Extract the [X, Y] coordinate from the center of the cell holding the provided text.  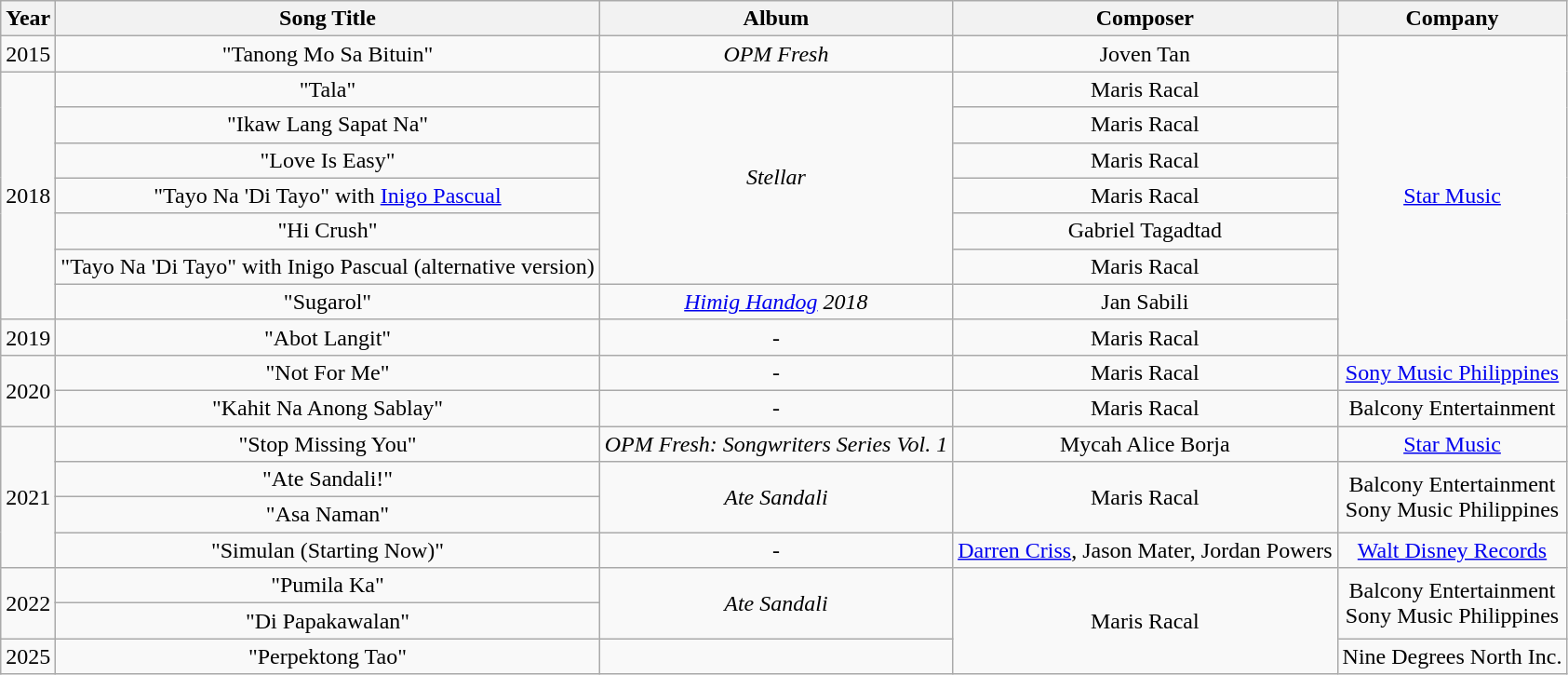
OPM Fresh [776, 54]
Darren Criss, Jason Mater, Jordan Powers [1145, 550]
Album [776, 19]
"Di Papakawalan" [328, 621]
"Asa Naman" [328, 515]
"Simulan (Starting Now)" [328, 550]
"Abot Langit" [328, 337]
2021 [28, 497]
2025 [28, 656]
Balcony Entertainment [1452, 408]
Nine Degrees North Inc. [1452, 656]
"Sugarol" [328, 302]
2015 [28, 54]
"Not For Me" [328, 372]
"Ikaw Lang Sapat Na" [328, 125]
Company [1452, 19]
2019 [28, 337]
Year [28, 19]
"Perpektong Tao" [328, 656]
Sony Music Philippines [1452, 372]
"Kahit Na Anong Sablay" [328, 408]
"Love Is Easy" [328, 160]
"Stop Missing You" [328, 444]
Jan Sabili [1145, 302]
Himig Handog 2018 [776, 302]
Song Title [328, 19]
Composer [1145, 19]
Stellar [776, 178]
"Tala" [328, 89]
"Hi Crush" [328, 231]
2022 [28, 603]
"Ate Sandali!" [328, 479]
2018 [28, 196]
"Tanong Mo Sa Bituin" [328, 54]
Gabriel Tagadtad [1145, 231]
"Tayo Na 'Di Tayo" with Inigo Pascual (alternative version) [328, 266]
"Tayo Na 'Di Tayo" with Inigo Pascual [328, 196]
2020 [28, 390]
Joven Tan [1145, 54]
Walt Disney Records [1452, 550]
OPM Fresh: Songwriters Series Vol. 1 [776, 444]
Mycah Alice Borja [1145, 444]
"Pumila Ka" [328, 586]
